Identify which cell holds the provided text, then report its (X, Y) central coordinate. 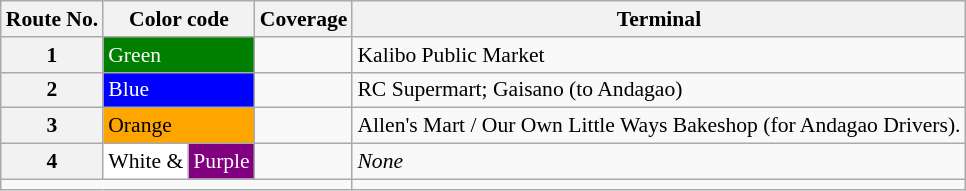
White & (146, 162)
Terminal (658, 19)
Color code (179, 19)
RC Supermart; Gaisano (to Andagao) (658, 90)
Green (179, 55)
None (658, 162)
Kalibo Public Market (658, 55)
4 (52, 162)
Blue (179, 90)
1 (52, 55)
Purple (221, 162)
2 (52, 90)
3 (52, 126)
Coverage (304, 19)
Route No. (52, 19)
Allen's Mart / Our Own Little Ways Bakeshop (for Andagao Drivers). (658, 126)
Orange (179, 126)
